Extract the (x, y) coordinate from the center of the cell holding the provided text.  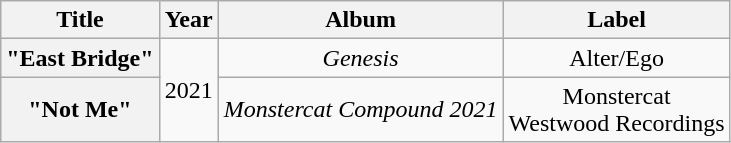
Year (188, 20)
MonstercatWestwood Recordings (616, 110)
Title (80, 20)
Genesis (360, 58)
2021 (188, 90)
Album (360, 20)
"Not Me" (80, 110)
Alter/Ego (616, 58)
"East Bridge" (80, 58)
Monstercat Compound 2021 (360, 110)
Label (616, 20)
